For the text-containing cell, return its midpoint in [x, y] coordinate format. 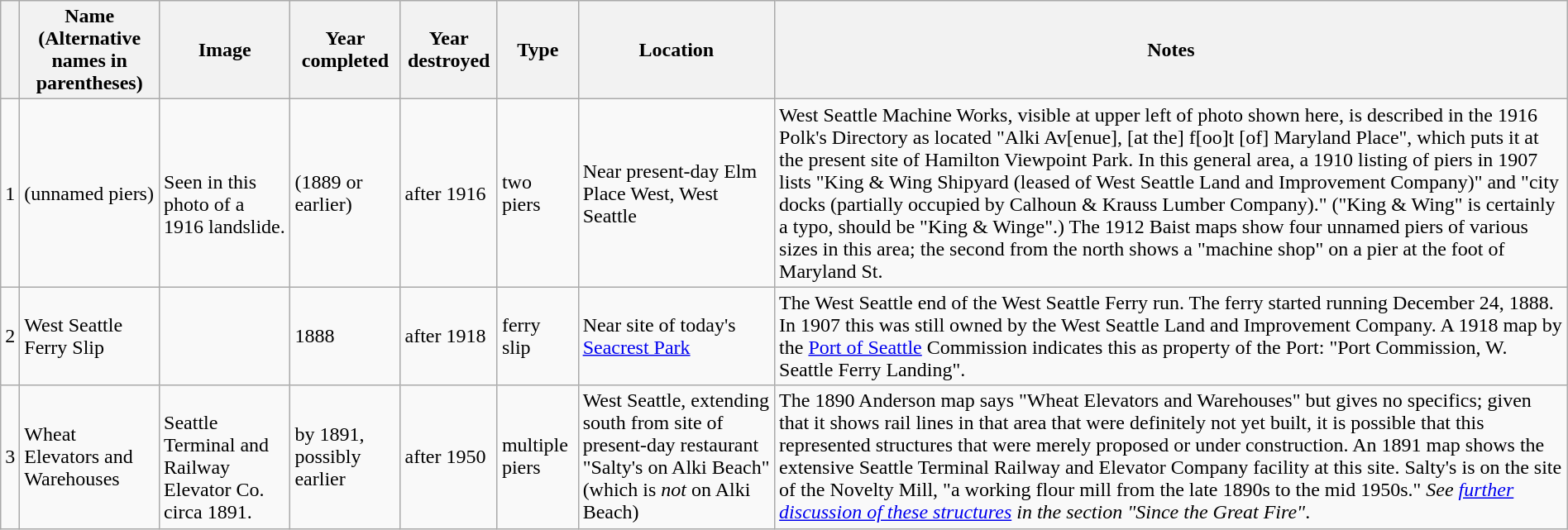
Location [676, 50]
after 1918 [448, 336]
(1889 or earlier) [346, 193]
Near site of today's Seacrest Park [676, 336]
Notes [1171, 50]
Year completed [346, 50]
West Seattle, extending south from site of present-day restaurant "Salty's on Alki Beach" (which is not on Alki Beach) [676, 456]
1888 [346, 336]
two piers [538, 193]
by 1891, possibly earlier [346, 456]
Seen in this photo of a 1916 landslide. [225, 193]
Seattle Terminal and Railway Elevator Co. circa 1891. [225, 456]
after 1916 [448, 193]
2 [10, 336]
Type [538, 50]
(unnamed piers) [89, 193]
Year destroyed [448, 50]
multiple piers [538, 456]
ferry slip [538, 336]
Image [225, 50]
3 [10, 456]
after 1950 [448, 456]
Name(Alternative names in parentheses) [89, 50]
West Seattle Ferry Slip [89, 336]
Wheat Elevators and Warehouses [89, 456]
1 [10, 193]
Near present-day Elm Place West, West Seattle [676, 193]
